Search for the cell housing the specified text and yield its (x, y) center coordinate. 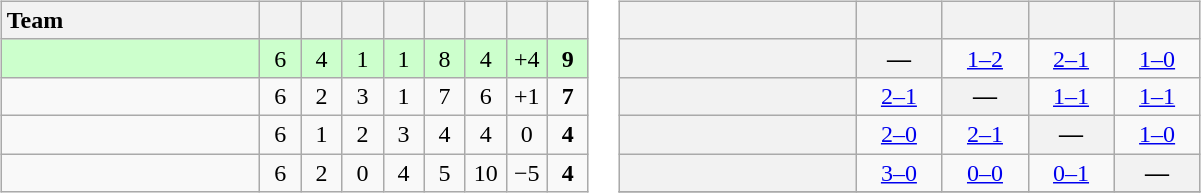
+1 (526, 96)
8 (444, 58)
5 (444, 173)
0–0 (985, 173)
9 (568, 58)
0–1 (1071, 173)
+4 (526, 58)
10 (486, 173)
2–0 (899, 134)
3–0 (899, 173)
Team (130, 20)
1–2 (985, 58)
−5 (526, 173)
